Determine the (x, y) coordinate at the center of the cell enclosing the given text.  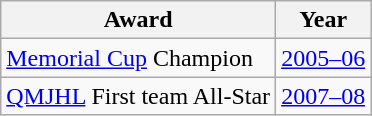
Award (138, 20)
2007–08 (324, 96)
2005–06 (324, 58)
Memorial Cup Champion (138, 58)
Year (324, 20)
QMJHL First team All-Star (138, 96)
